Detect which cell encompasses the target text, then output its [x, y] center coordinate. 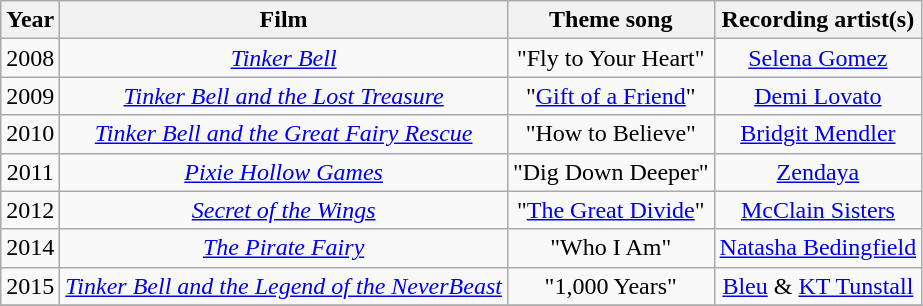
"1,000 Years" [610, 286]
Bleu & KT Tunstall [818, 286]
"Fly to Your Heart" [610, 58]
Selena Gomez [818, 58]
Tinker Bell and the Lost Treasure [284, 96]
2009 [30, 96]
2014 [30, 248]
2015 [30, 286]
2012 [30, 210]
The Pirate Fairy [284, 248]
2011 [30, 172]
Secret of the Wings [284, 210]
McClain Sisters [818, 210]
"How to Believe" [610, 134]
"Who I Am" [610, 248]
2008 [30, 58]
Natasha Bedingfield [818, 248]
"Gift of a Friend" [610, 96]
Film [284, 20]
Theme song [610, 20]
Bridgit Mendler [818, 134]
Year [30, 20]
"Dig Down Deeper" [610, 172]
Zendaya [818, 172]
Tinker Bell and the Legend of the NeverBeast [284, 286]
"The Great Divide" [610, 210]
Pixie Hollow Games [284, 172]
Demi Lovato [818, 96]
Tinker Bell and the Great Fairy Rescue [284, 134]
Recording artist(s) [818, 20]
Tinker Bell [284, 58]
2010 [30, 134]
